Detect which cell encompasses the target text, then output its [x, y] center coordinate. 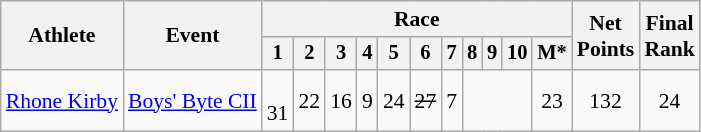
Rhone Kirby [62, 100]
NetPoints [606, 36]
5 [394, 54]
23 [552, 100]
3 [341, 54]
10 [517, 54]
31 [278, 100]
2 [309, 54]
4 [368, 54]
Final Rank [670, 36]
132 [606, 100]
6 [426, 54]
1 [278, 54]
8 [472, 54]
16 [341, 100]
Boys' Byte CII [192, 100]
Event [192, 36]
M* [552, 54]
27 [426, 100]
Race [417, 19]
Athlete [62, 36]
22 [309, 100]
